Pinpoint the cell where the given text exists, returning its [x, y] midpoint coordinate. 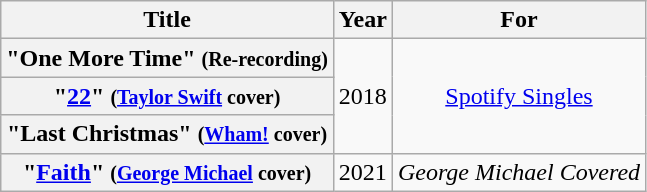
2021 [362, 172]
George Michael Covered [518, 172]
Year [362, 20]
For [518, 20]
"22" (Taylor Swift cover) [168, 96]
"One More Time" (Re-recording) [168, 58]
"Faith" (George Michael cover) [168, 172]
Spotify Singles [518, 96]
"Last Christmas" (Wham! cover) [168, 134]
Title [168, 20]
2018 [362, 96]
